From the cell containing the given text, extract its center point as [X, Y] coordinate. 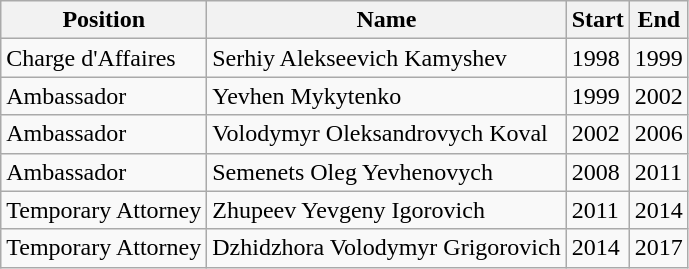
2006 [658, 134]
Start [598, 20]
Yevhen Mykytenko [386, 96]
Position [104, 20]
Volodymyr Oleksandrovych Koval [386, 134]
2008 [598, 172]
1998 [598, 58]
End [658, 20]
Name [386, 20]
Semenets Oleg Yevhenovych [386, 172]
Serhiy Alekseevich Kamyshev [386, 58]
Charge d'Affaires [104, 58]
Zhupeev Yevgeny Igorovich [386, 210]
Dzhidzhora Volodymyr Grigorovich [386, 248]
2017 [658, 248]
